For the text-containing cell, return its midpoint in [x, y] coordinate format. 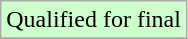
Qualified for final [94, 20]
